Detect which cell encompasses the target text, then output its [X, Y] center coordinate. 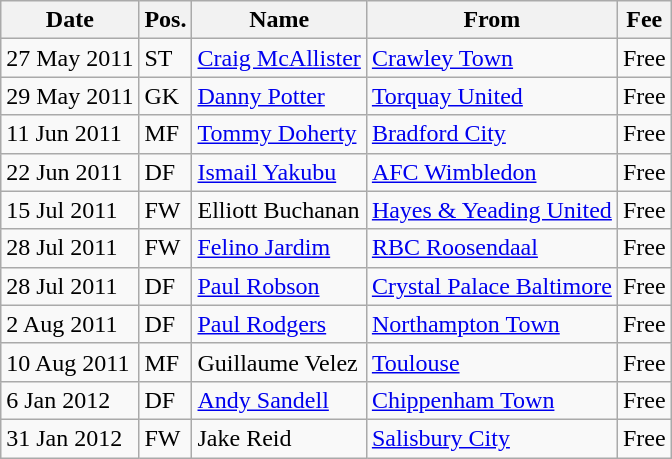
Crystal Palace Baltimore [492, 286]
Jake Reid [279, 438]
Pos. [166, 20]
27 May 2011 [70, 58]
Bradford City [492, 134]
Paul Robson [279, 286]
Date [70, 20]
31 Jan 2012 [70, 438]
Northampton Town [492, 324]
6 Jan 2012 [70, 400]
Danny Potter [279, 96]
RBC Roosendaal [492, 248]
From [492, 20]
Elliott Buchanan [279, 210]
22 Jun 2011 [70, 172]
29 May 2011 [70, 96]
Toulouse [492, 362]
Crawley Town [492, 58]
GK [166, 96]
ST [166, 58]
Salisbury City [492, 438]
10 Aug 2011 [70, 362]
Craig McAllister [279, 58]
Fee [644, 20]
11 Jun 2011 [70, 134]
Paul Rodgers [279, 324]
Chippenham Town [492, 400]
Tommy Doherty [279, 134]
Ismail Yakubu [279, 172]
Hayes & Yeading United [492, 210]
Felino Jardim [279, 248]
Guillaume Velez [279, 362]
Name [279, 20]
AFC Wimbledon [492, 172]
Torquay United [492, 96]
15 Jul 2011 [70, 210]
2 Aug 2011 [70, 324]
Andy Sandell [279, 400]
